Find where the given text appears and provide that cell's center as [X, Y] coordinate. 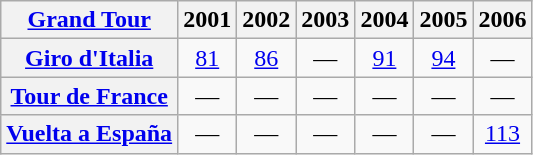
86 [266, 58]
2005 [444, 20]
Giro d'Italia [90, 58]
Tour de France [90, 96]
Vuelta a España [90, 134]
2002 [266, 20]
2006 [502, 20]
Grand Tour [90, 20]
81 [208, 58]
2004 [384, 20]
91 [384, 58]
113 [502, 134]
94 [444, 58]
2003 [326, 20]
2001 [208, 20]
